Capture the cell that displays the provided text and extract its [X, Y] central coordinate. 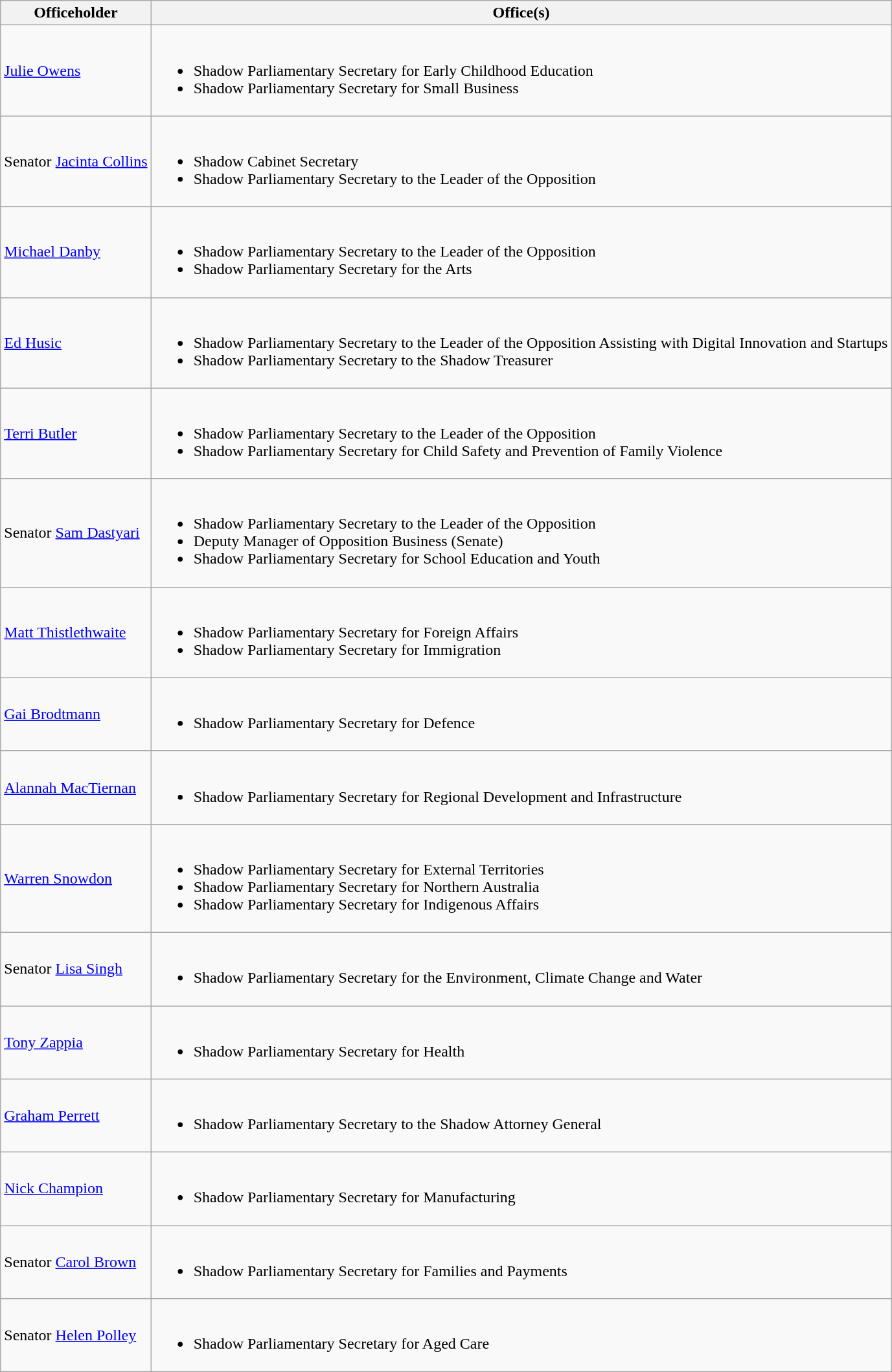
Officeholder [76, 13]
Julie Owens [76, 71]
Shadow Parliamentary Secretary to the Shadow Attorney General [521, 1115]
Senator Sam Dastyari [76, 532]
Terri Butler [76, 433]
Shadow Parliamentary Secretary for Regional Development and Infrastructure [521, 788]
Graham Perrett [76, 1115]
Gai Brodtmann [76, 714]
Shadow Parliamentary Secretary for Aged Care [521, 1336]
Shadow Parliamentary Secretary for Early Childhood EducationShadow Parliamentary Secretary for Small Business [521, 71]
Senator Helen Polley [76, 1336]
Shadow Parliamentary Secretary for the Environment, Climate Change and Water [521, 969]
Nick Champion [76, 1189]
Shadow Parliamentary Secretary to the Leader of the OppositionShadow Parliamentary Secretary for Child Safety and Prevention of Family Violence [521, 433]
Shadow Cabinet SecretaryShadow Parliamentary Secretary to the Leader of the Opposition [521, 161]
Ed Husic [76, 343]
Shadow Parliamentary Secretary for Families and Payments [521, 1262]
Shadow Parliamentary Secretary for Defence [521, 714]
Warren Snowdon [76, 878]
Shadow Parliamentary Secretary for Health [521, 1042]
Shadow Parliamentary Secretary for Manufacturing [521, 1189]
Office(s) [521, 13]
Tony Zappia [76, 1042]
Michael Danby [76, 252]
Shadow Parliamentary Secretary for Foreign AffairsShadow Parliamentary Secretary for Immigration [521, 632]
Matt Thistlethwaite [76, 632]
Alannah MacTiernan [76, 788]
Senator Jacinta Collins [76, 161]
Shadow Parliamentary Secretary to the Leader of the OppositionShadow Parliamentary Secretary for the Arts [521, 252]
Senator Carol Brown [76, 1262]
Senator Lisa Singh [76, 969]
